Extract the [X, Y] coordinate from the center of the cell holding the provided text.  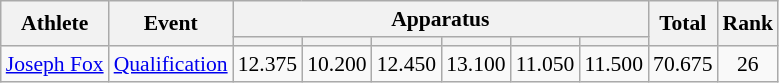
Total [682, 24]
70.675 [682, 64]
Event [171, 24]
12.375 [268, 64]
Joseph Fox [55, 64]
Apparatus [440, 19]
12.450 [406, 64]
Athlete [55, 24]
Qualification [171, 64]
26 [748, 64]
11.050 [546, 64]
11.500 [614, 64]
10.200 [336, 64]
Rank [748, 24]
13.100 [476, 64]
